Find where the given text appears and provide that cell's center as [x, y] coordinate. 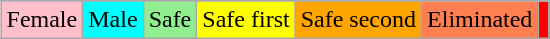
Eliminated [480, 20]
Safe [170, 20]
Female [42, 20]
Safe first [246, 20]
Safe second [358, 20]
Male [113, 20]
